Extract the [X, Y] coordinate from the center of the cell holding the provided text.  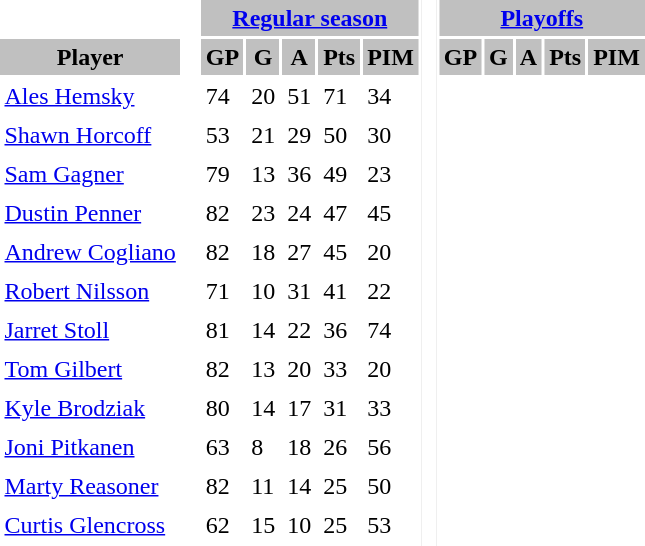
Tom Gilbert [90, 369]
Robert Nilsson [90, 291]
Marty Reasoner [90, 486]
62 [222, 525]
21 [264, 135]
80 [222, 408]
81 [222, 330]
11 [264, 486]
Ales Hemsky [90, 96]
Curtis Glencross [90, 525]
41 [340, 291]
17 [300, 408]
Sam Gagner [90, 174]
56 [391, 447]
47 [340, 213]
Dustin Penner [90, 213]
24 [300, 213]
30 [391, 135]
51 [300, 96]
34 [391, 96]
29 [300, 135]
Jarret Stoll [90, 330]
Playoffs [542, 18]
Kyle Brodziak [90, 408]
79 [222, 174]
Player [90, 57]
49 [340, 174]
Regular season [310, 18]
15 [264, 525]
27 [300, 252]
26 [340, 447]
63 [222, 447]
Shawn Horcoff [90, 135]
Joni Pitkanen [90, 447]
Andrew Cogliano [90, 252]
8 [264, 447]
